Output the [x, y] coordinate of the center of the cell containing the given text.  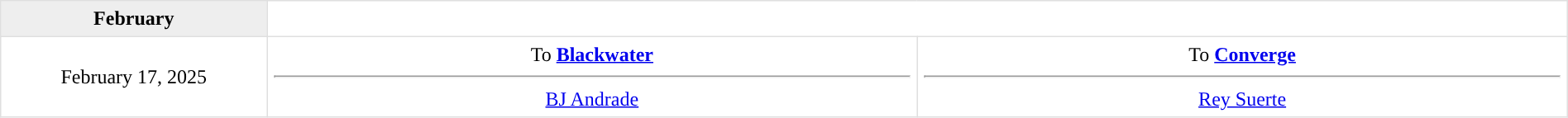
February 17, 2025 [134, 77]
To ConvergeRey Suerte [1242, 77]
February [134, 19]
To BlackwaterBJ Andrade [592, 77]
